Provide the [x, y] coordinate of the cell's center where the given text is located.  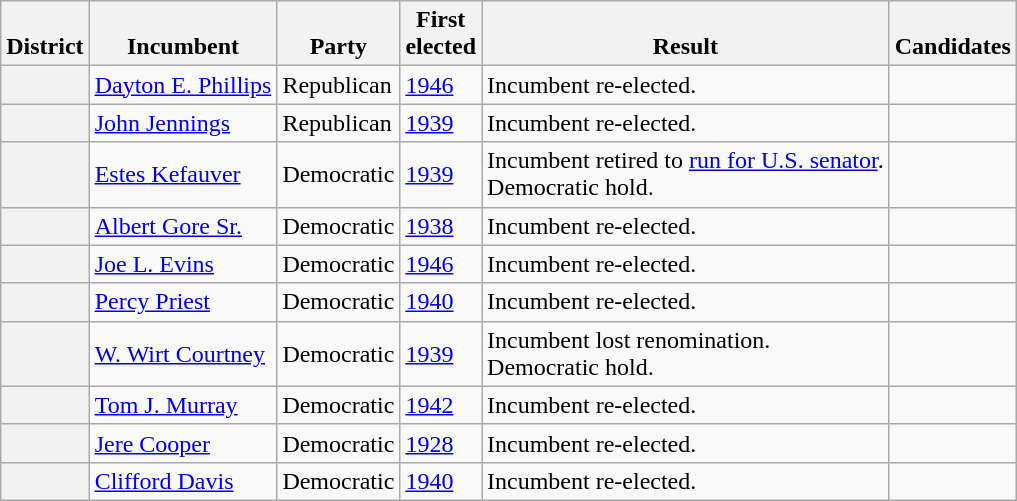
Party [338, 34]
1942 [441, 405]
Percy Priest [183, 302]
Incumbent retired to run for U.S. senator.Democratic hold. [686, 174]
1928 [441, 443]
1938 [441, 226]
Tom J. Murray [183, 405]
District [45, 34]
Incumbent lost renomination.Democratic hold. [686, 354]
Dayton E. Phillips [183, 85]
Candidates [952, 34]
Clifford Davis [183, 481]
W. Wirt Courtney [183, 354]
John Jennings [183, 123]
Incumbent [183, 34]
Jere Cooper [183, 443]
Result [686, 34]
Joe L. Evins [183, 264]
Estes Kefauver [183, 174]
Firstelected [441, 34]
Albert Gore Sr. [183, 226]
